Pinpoint the cell where the given text exists, returning its (X, Y) midpoint coordinate. 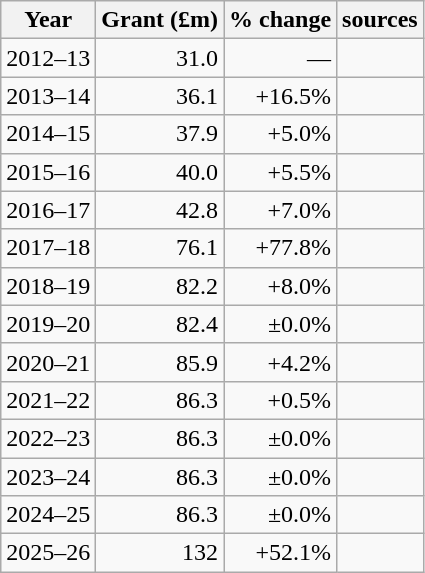
+0.5% (280, 400)
2017–18 (48, 248)
2022–23 (48, 438)
+77.8% (280, 248)
76.1 (160, 248)
Year (48, 20)
Grant (£m) (160, 20)
+4.2% (280, 362)
— (280, 58)
31.0 (160, 58)
2025–26 (48, 553)
2016–17 (48, 210)
sources (380, 20)
2024–25 (48, 515)
36.1 (160, 96)
82.2 (160, 286)
+8.0% (280, 286)
+7.0% (280, 210)
% change (280, 20)
85.9 (160, 362)
+16.5% (280, 96)
+5.5% (280, 172)
2013–14 (48, 96)
2019–20 (48, 324)
2021–22 (48, 400)
2018–19 (48, 286)
2015–16 (48, 172)
132 (160, 553)
2023–24 (48, 477)
2012–13 (48, 58)
+5.0% (280, 134)
37.9 (160, 134)
+52.1% (280, 553)
40.0 (160, 172)
2020–21 (48, 362)
82.4 (160, 324)
2014–15 (48, 134)
42.8 (160, 210)
